Search for the cell housing the specified text and yield its (X, Y) center coordinate. 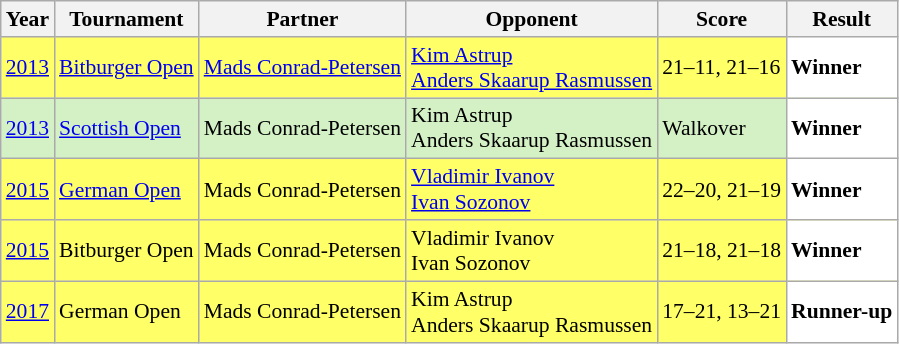
Partner (302, 19)
22–20, 21–19 (722, 190)
17–21, 13–21 (722, 312)
Year (28, 19)
Tournament (126, 19)
Runner-up (842, 312)
Opponent (532, 19)
Result (842, 19)
Score (722, 19)
21–18, 21–18 (722, 250)
Scottish Open (126, 128)
Walkover (722, 128)
2017 (28, 312)
21–11, 21–16 (722, 68)
